Capture the cell that displays the provided text and extract its (X, Y) central coordinate. 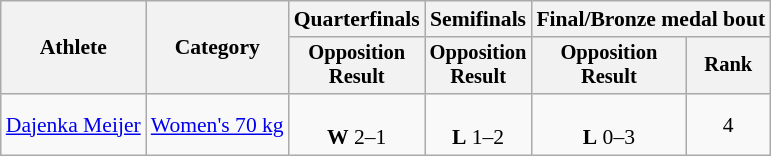
Category (218, 48)
L 1–2 (478, 124)
Athlete (74, 48)
L 0–3 (608, 124)
Semifinals (478, 19)
Final/Bronze medal bout (650, 19)
Rank (728, 66)
4 (728, 124)
W 2–1 (357, 124)
Women's 70 kg (218, 124)
Quarterfinals (357, 19)
Dajenka Meijer (74, 124)
